Scan for the cell matching the given text and deliver its (x, y) coordinate at center. 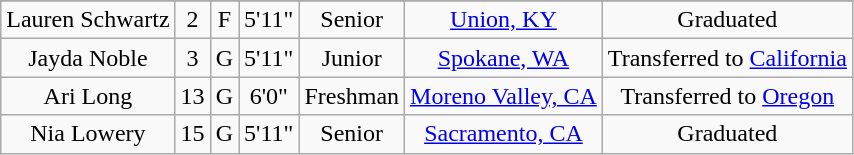
13 (192, 96)
6'0" (269, 96)
Jayda Noble (88, 58)
Lauren Schwartz (88, 20)
15 (192, 134)
Spokane, WA (504, 58)
Union, KY (504, 20)
Freshman (352, 96)
Ari Long (88, 96)
Moreno Valley, CA (504, 96)
F (224, 20)
Nia Lowery (88, 134)
Sacramento, CA (504, 134)
Junior (352, 58)
Transferred to California (727, 58)
2 (192, 20)
Transferred to Oregon (727, 96)
3 (192, 58)
